Locate the cell with the specified text and output its [x, y] center coordinate. 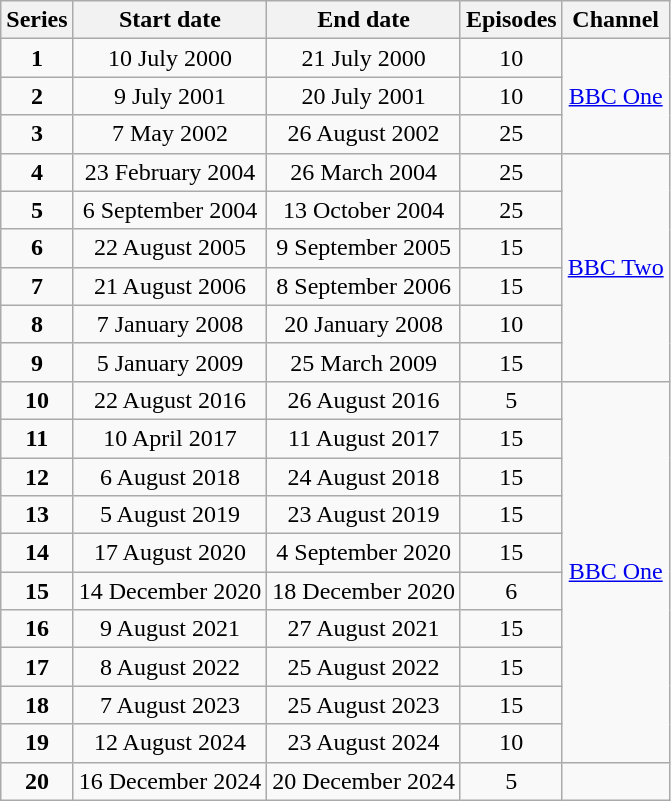
5 August 2019 [170, 515]
21 August 2006 [170, 286]
Series [37, 20]
22 August 2016 [170, 400]
13 [37, 515]
8 September 2006 [364, 286]
23 August 2019 [364, 515]
9 August 2021 [170, 629]
Start date [170, 20]
Episodes [511, 20]
17 [37, 667]
End date [364, 20]
6 September 2004 [170, 210]
14 December 2020 [170, 591]
24 August 2018 [364, 477]
26 August 2016 [364, 400]
23 February 2004 [170, 172]
11 August 2017 [364, 438]
25 August 2023 [364, 705]
22 August 2005 [170, 248]
14 [37, 553]
17 August 2020 [170, 553]
7 [37, 286]
20 [37, 781]
8 August 2022 [170, 667]
23 August 2024 [364, 743]
7 January 2008 [170, 324]
9 September 2005 [364, 248]
16 [37, 629]
7 August 2023 [170, 705]
8 [37, 324]
1 [37, 58]
20 December 2024 [364, 781]
12 [37, 477]
13 October 2004 [364, 210]
25 March 2009 [364, 362]
11 [37, 438]
5 January 2009 [170, 362]
16 December 2024 [170, 781]
26 August 2002 [364, 134]
27 August 2021 [364, 629]
3 [37, 134]
4 September 2020 [364, 553]
26 March 2004 [364, 172]
20 January 2008 [364, 324]
9 [37, 362]
12 August 2024 [170, 743]
Channel [616, 20]
10 April 2017 [170, 438]
19 [37, 743]
9 July 2001 [170, 96]
21 July 2000 [364, 58]
BBC Two [616, 267]
2 [37, 96]
7 May 2002 [170, 134]
18 [37, 705]
18 December 2020 [364, 591]
25 August 2022 [364, 667]
20 July 2001 [364, 96]
4 [37, 172]
6 August 2018 [170, 477]
10 July 2000 [170, 58]
